Scan for the cell matching the given text and deliver its (X, Y) coordinate at center. 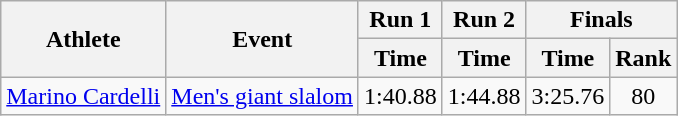
1:40.88 (400, 96)
1:44.88 (484, 96)
Event (262, 39)
Marino Cardelli (84, 96)
Run 2 (484, 20)
Rank (644, 58)
Finals (602, 20)
Athlete (84, 39)
3:25.76 (568, 96)
80 (644, 96)
Men's giant slalom (262, 96)
Run 1 (400, 20)
